Scan for the cell matching the given text and deliver its (X, Y) coordinate at center. 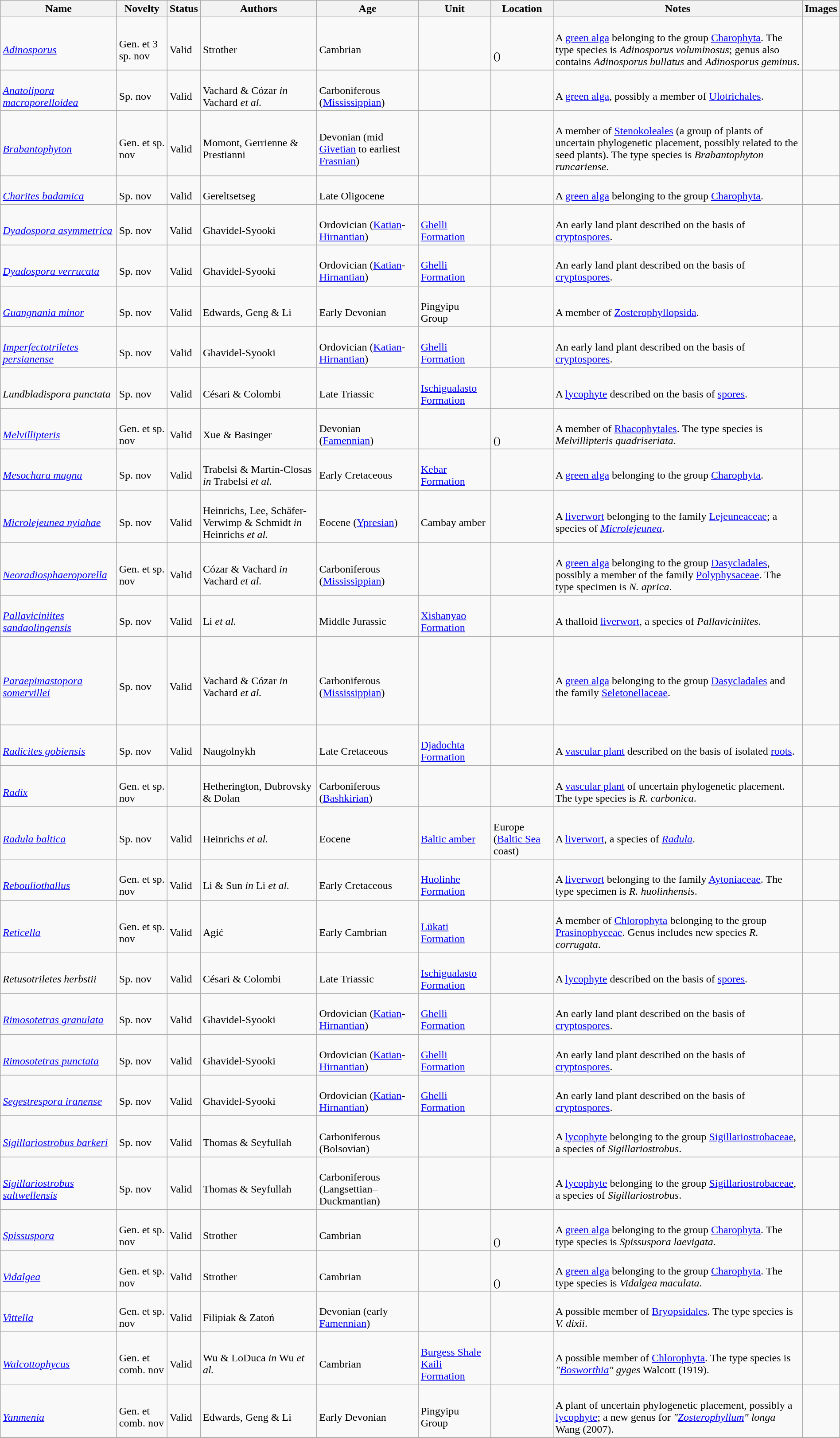
Cózar & Vachard in Vachard et al. (259, 569)
Notes (678, 9)
A green alga, possibly a member of Ulotrichales. (678, 90)
Imperfectotriletes persianense (58, 347)
Lükati Formation (455, 926)
A vascular plant of uncertain phylogenetic placement. The type species is R. carbonica. (678, 786)
Sigillariostrobus barkeri (58, 1136)
A green alga belonging to the group Charophyta. The type species is Vidalgea maculata. (678, 1271)
A possible member of Bryopsidales. The type species is V. dixii. (678, 1312)
Early Cambrian (368, 926)
Heinrichs et al. (259, 833)
A green alga belonging to the group Dasycladales and the family Seletonellaceae. (678, 681)
Late Oligocene (368, 190)
Carboniferous (Bashkirian) (368, 786)
Dyadospora asymmetrica (58, 225)
Gen. et 3 sp. nov (142, 43)
Momont, Gerrienne & Prestianni (259, 143)
Guangnania minor (58, 306)
Xishanyao Formation (455, 616)
Devonian (early Famennian) (368, 1312)
Retusotriletes herbstii (58, 973)
Eocene (368, 833)
A liverwort, a species of Radula. (678, 833)
Charites badamica (58, 190)
Xue & Basinger (259, 429)
Vidalgea (58, 1271)
Paraepimastopora somervillei (58, 681)
Melvillipteris (58, 429)
A member of Zosterophyllopsida. (678, 306)
A thalloid liverwort, a species of Pallaviciniites. (678, 616)
Anatolipora macroporelloidea (58, 90)
Rebouliothallus (58, 880)
Late Cretaceous (368, 745)
Authors (259, 9)
A member of Rhacophytales. The type species is Melvillipteris quadriseriata. (678, 429)
Carboniferous (Bolsovian) (368, 1136)
Djadochta Formation (455, 745)
Naugolnykh (259, 745)
Rimosotetras granulata (58, 1014)
Adinosporus (58, 43)
A vascular plant described on the basis of isolated roots. (678, 745)
Middle Jurassic (368, 616)
Cambay amber (455, 517)
Vittella (58, 1312)
A green alga belonging to the group Charophyta. The type species is Spissuspora laevigata. (678, 1230)
Radix (58, 786)
Segestrespora iranense (58, 1095)
Carboniferous (Langsettian–Duckmantian) (368, 1183)
Yanmenia (58, 1411)
Pallaviciniites sandaolingensis (58, 616)
A liverwort belonging to the family Lejeuneaceae; a species of Microlejeunea. (678, 517)
Europe (Baltic Sea coast) (522, 833)
Kebar Formation (455, 469)
Images (821, 9)
Brabantophyton (58, 143)
Radula baltica (58, 833)
Li et al. (259, 616)
Novelty (142, 9)
Microlejeunea nyiahae (58, 517)
Neoradiosphaeroporella (58, 569)
Walcottophycus (58, 1359)
Rimosotetras punctata (58, 1055)
Age (368, 9)
Baltic amber (455, 833)
A liverwort belonging to the family Aytoniaceae. The type specimen is R. huolinhensis. (678, 880)
Agić (259, 926)
Location (522, 9)
Wu & LoDuca in Wu et al. (259, 1359)
Eocene (Ypresian) (368, 517)
Devonian (Famennian) (368, 429)
Reticella (58, 926)
Status (183, 9)
Name (58, 9)
Burgess Shale Kaili Formation (455, 1359)
Filipiak & Zatoń (259, 1312)
Heinrichs, Lee, Schäfer-Verwimp & Schmidt in Heinrichs et al. (259, 517)
A member of Chlorophyta belonging to the group Prasinophyceae. Genus includes new species R. corrugata. (678, 926)
Huolinhe Formation (455, 880)
Sigillariostrobus saltwellensis (58, 1183)
Li & Sun in Li et al. (259, 880)
Trabelsi & Martín-Closas in Trabelsi et al. (259, 469)
Spissuspora (58, 1230)
Gereltsetseg (259, 190)
Mesochara magna (58, 469)
Hetherington, Dubrovsky & Dolan (259, 786)
Devonian (mid Givetian to earliest Frasnian) (368, 143)
Radicites gobiensis (58, 745)
Unit (455, 9)
A green alga belonging to the group Dasycladales, possibly a member of the family Polyphysaceae. The type specimen is N. aprica. (678, 569)
A plant of uncertain phylogenetic placement, possibly a lycophyte; a new genus for "Zosterophyllum" longa Wang (2007). (678, 1411)
Dyadospora verrucata (58, 265)
Lundbladispora punctata (58, 388)
A possible member of Chlorophyta. The type species is "Bosworthia" gyges Walcott (1919). (678, 1359)
